Return [x, y] of the center of cell containing provided text 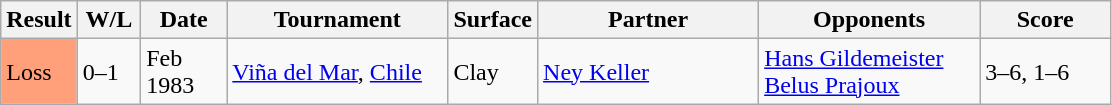
W/L [109, 20]
3–6, 1–6 [1046, 72]
Tournament [338, 20]
Loss [39, 72]
Viña del Mar, Chile [338, 72]
Ney Keller [648, 72]
Date [184, 20]
Partner [648, 20]
Clay [493, 72]
Opponents [870, 20]
Result [39, 20]
0–1 [109, 72]
Hans Gildemeister Belus Prajoux [870, 72]
Surface [493, 20]
Feb 1983 [184, 72]
Score [1046, 20]
